Output the [X, Y] coordinate of the center of the cell containing the given text.  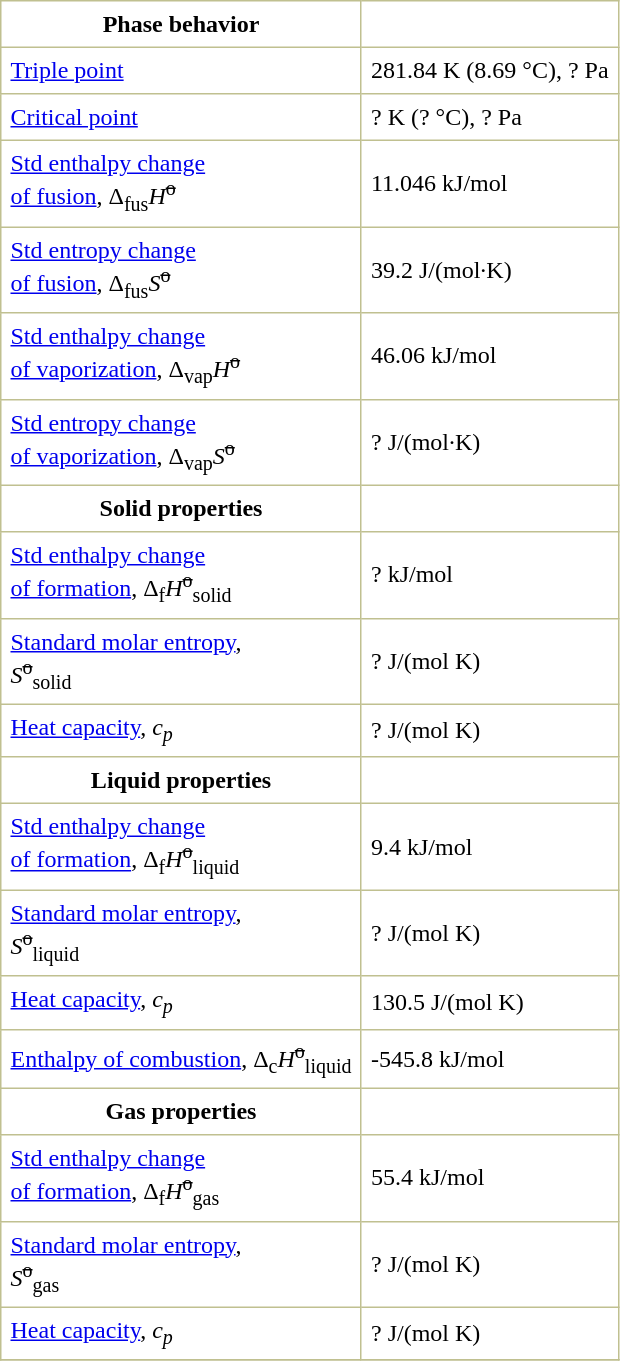
-545.8 kJ/mol [490, 1058]
Std enthalpy changeof formation, ΔfHosolid [181, 575]
Std entropy changeof fusion, ΔfusSo [181, 270]
Critical point [181, 117]
130.5 J/(mol K) [490, 1002]
Std enthalpy changeof formation, ΔfHoliquid [181, 847]
Standard molar entropy,Soliquid [181, 933]
Std entropy changeof vaporization, ΔvapSo [181, 442]
281.84 K (8.69 °C), ? Pa [490, 70]
46.06 kJ/mol [490, 356]
11.046 kJ/mol [490, 183]
Solid properties [181, 508]
Std enthalpy changeof vaporization, ΔvapHo [181, 356]
Triple point [181, 70]
Standard molar entropy,Sosolid [181, 661]
Standard molar entropy,Sogas [181, 1264]
9.4 kJ/mol [490, 847]
55.4 kJ/mol [490, 1178]
39.2 J/(mol·K) [490, 270]
Liquid properties [181, 780]
Gas properties [181, 1111]
? J/(mol·K) [490, 442]
? kJ/mol [490, 575]
Std enthalpy changeof formation, ΔfHogas [181, 1178]
? K (? °C), ? Pa [490, 117]
Phase behavior [181, 24]
Enthalpy of combustion, ΔcHoliquid [181, 1058]
Std enthalpy changeof fusion, ΔfusHo [181, 183]
